Return (X, Y) of the center of cell containing provided text 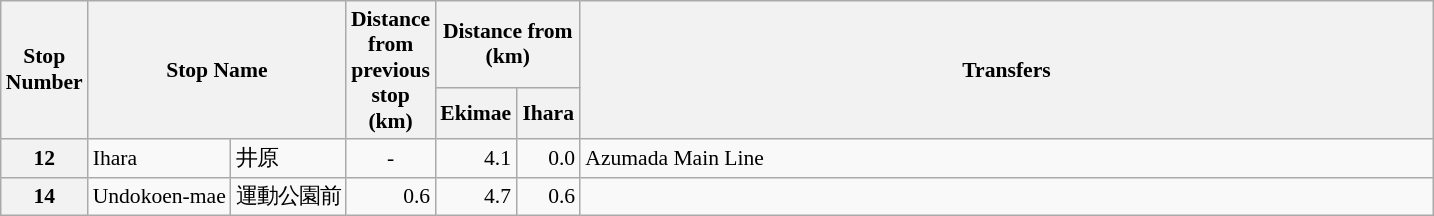
Azumada Main Line (1006, 158)
Distance from(km) (508, 44)
4.1 (476, 158)
Distance from previous stop(km) (390, 70)
Stop Number (44, 70)
4.7 (476, 196)
- (390, 158)
0.0 (548, 158)
運動公園前 (288, 196)
12 (44, 158)
Ekimae (476, 114)
井原 (288, 158)
Transfers (1006, 70)
Stop Name (217, 70)
Undokoen-mae (160, 196)
14 (44, 196)
